Return the [X, Y] coordinate for the center point of the cell that contains the specified text.  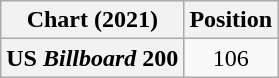
US Billboard 200 [92, 58]
Chart (2021) [92, 20]
Position [231, 20]
106 [231, 58]
